Return (x, y) of the center of cell containing provided text 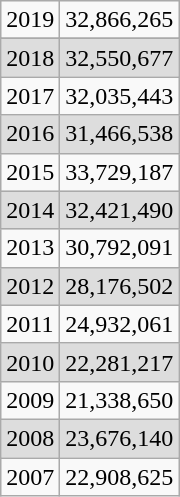
2015 (30, 172)
2013 (30, 248)
2007 (30, 477)
2017 (30, 96)
30,792,091 (120, 248)
2009 (30, 400)
2008 (30, 438)
23,676,140 (120, 438)
22,281,217 (120, 362)
2014 (30, 210)
28,176,502 (120, 286)
2018 (30, 58)
33,729,187 (120, 172)
32,035,443 (120, 96)
2010 (30, 362)
32,550,677 (120, 58)
21,338,650 (120, 400)
24,932,061 (120, 324)
32,866,265 (120, 20)
2012 (30, 286)
2016 (30, 134)
2011 (30, 324)
22,908,625 (120, 477)
32,421,490 (120, 210)
2019 (30, 20)
31,466,538 (120, 134)
